Pinpoint the cell where the given text exists, returning its [X, Y] midpoint coordinate. 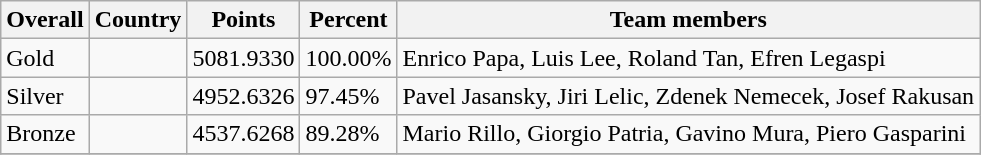
5081.9330 [244, 58]
97.45% [348, 96]
100.00% [348, 58]
Enrico Papa, Luis Lee, Roland Tan, Efren Legaspi [688, 58]
Team members [688, 20]
Mario Rillo, Giorgio Patria, Gavino Mura, Piero Gasparini [688, 134]
Bronze [45, 134]
Country [138, 20]
89.28% [348, 134]
Percent [348, 20]
Points [244, 20]
4537.6268 [244, 134]
Pavel Jasansky, Jiri Lelic, Zdenek Nemecek, Josef Rakusan [688, 96]
Silver [45, 96]
Gold [45, 58]
Overall [45, 20]
4952.6326 [244, 96]
